Return the [X, Y] coordinate for the center point of the cell that contains the specified text.  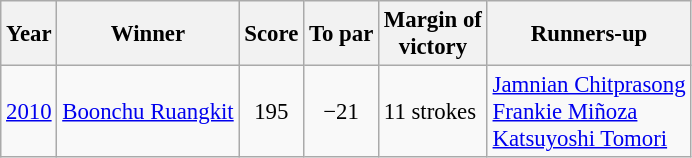
Winner [148, 34]
To par [342, 34]
195 [272, 112]
−21 [342, 112]
11 strokes [434, 112]
Margin ofvictory [434, 34]
Score [272, 34]
2010 [29, 112]
Jamnian Chitprasong Frankie Miñoza Katsuyoshi Tomori [589, 112]
Boonchu Ruangkit [148, 112]
Runners-up [589, 34]
Year [29, 34]
